Extract the (X, Y) coordinate from the center of the cell holding the provided text.  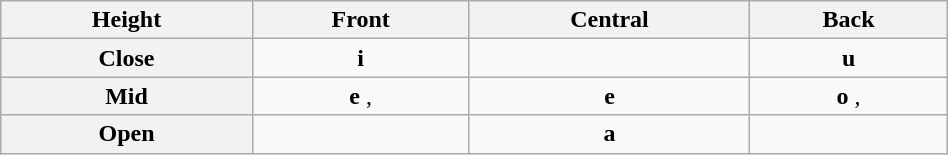
Mid (127, 96)
e , (360, 96)
Back (848, 20)
u (848, 58)
o , (848, 96)
e (610, 96)
a (610, 134)
Central (610, 20)
Open (127, 134)
Front (360, 20)
Close (127, 58)
Height (127, 20)
i (360, 58)
